Capture the cell that displays the provided text and extract its (x, y) central coordinate. 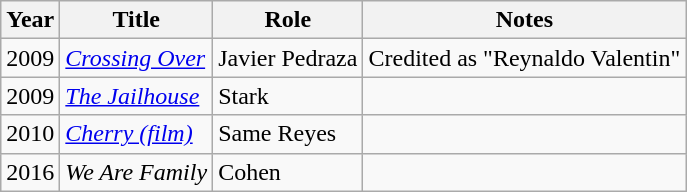
Title (136, 20)
Credited as "Reynaldo Valentin" (524, 58)
We Are Family (136, 172)
Role (288, 20)
Crossing Over (136, 58)
Year (30, 20)
2010 (30, 134)
Stark (288, 96)
Same Reyes (288, 134)
Notes (524, 20)
Cohen (288, 172)
The Jailhouse (136, 96)
Javier Pedraza (288, 58)
2016 (30, 172)
Cherry (film) (136, 134)
